From the cell containing the given text, extract its center point as [X, Y] coordinate. 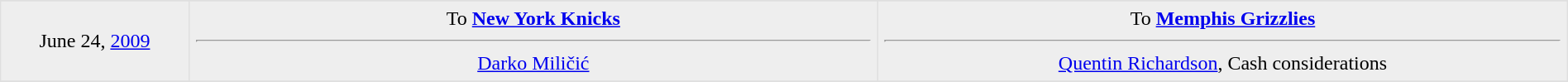
To Memphis GrizzliesQuentin Richardson, Cash considerations [1223, 41]
June 24, 2009 [94, 41]
To New York KnicksDarko Miličić [533, 41]
